Scan for the cell matching the given text and deliver its (x, y) coordinate at center. 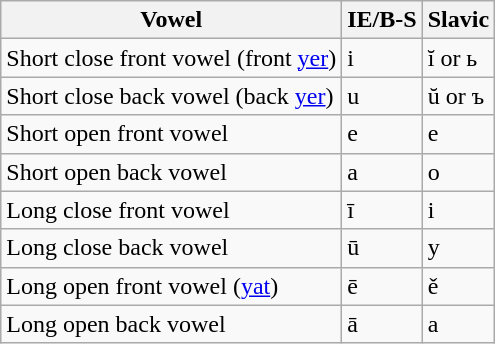
ā (382, 324)
ĭ or ь (458, 58)
o (458, 172)
ē (382, 286)
Slavic (458, 20)
u (382, 96)
Long open front vowel (yat) (172, 286)
Short close front vowel (front yer) (172, 58)
Short open back vowel (172, 172)
Long close front vowel (172, 210)
Vowel (172, 20)
Long close back vowel (172, 248)
Short close back vowel (back yer) (172, 96)
ī (382, 210)
ū (382, 248)
y (458, 248)
ě (458, 286)
IE/B-S (382, 20)
ŭ or ъ (458, 96)
Short open front vowel (172, 134)
Long open back vowel (172, 324)
